For the text-containing cell, return its midpoint in [x, y] coordinate format. 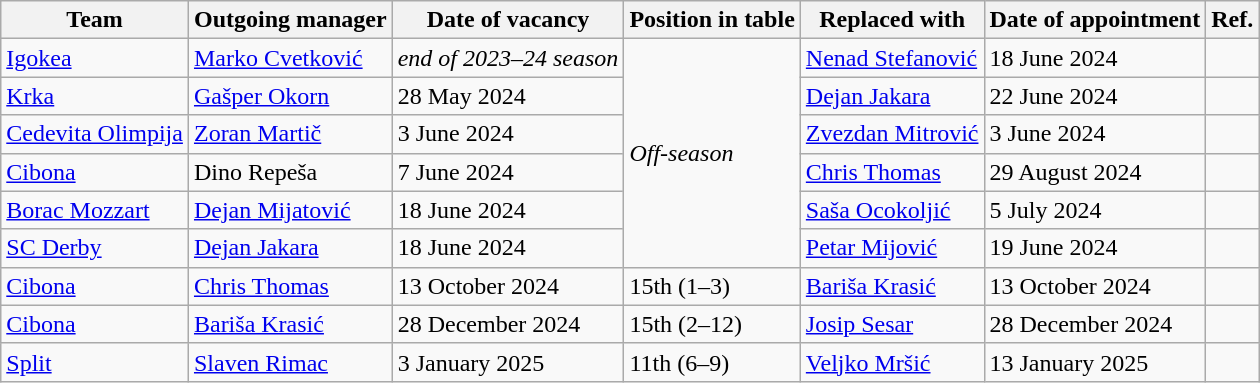
22 June 2024 [1095, 96]
Outgoing manager [290, 20]
SC Derby [95, 248]
Saša Ocokoljić [892, 210]
Split [95, 362]
Off-season [712, 153]
Dejan Mijatović [290, 210]
11th (6–9) [712, 362]
13 January 2025 [1095, 362]
Gašper Okorn [290, 96]
29 August 2024 [1095, 172]
Date of vacancy [508, 20]
Krka [95, 96]
Position in table [712, 20]
Veljko Mršić [892, 362]
Ref. [1232, 20]
Zoran Martič [290, 134]
Igokea [95, 58]
Cedevita Olimpija [95, 134]
Nenad Stefanović [892, 58]
7 June 2024 [508, 172]
15th (1–3) [712, 286]
Zvezdan Mitrović [892, 134]
15th (2–12) [712, 324]
Date of appointment [1095, 20]
Borac Mozzart [95, 210]
Petar Mijović [892, 248]
Dino Repeša [290, 172]
5 July 2024 [1095, 210]
28 May 2024 [508, 96]
Slaven Rimac [290, 362]
3 January 2025 [508, 362]
Marko Cvetković [290, 58]
Replaced with [892, 20]
19 June 2024 [1095, 248]
Josip Sesar [892, 324]
Team [95, 20]
end of 2023–24 season [508, 58]
